Extract the (x, y) coordinate from the center of the cell holding the provided text.  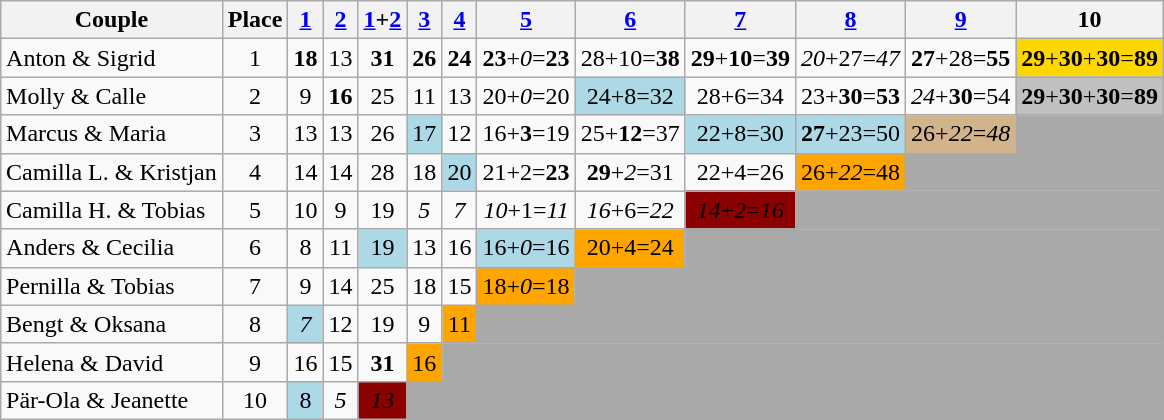
24+8=32 (630, 96)
20+27=47 (850, 58)
16+0=16 (526, 248)
27+23=50 (850, 134)
10+1=11 (526, 210)
24+30=54 (961, 96)
Pernilla & Tobias (112, 286)
Camilla L. & Kristjan (112, 172)
28+6=34 (740, 96)
29+2=31 (630, 172)
21+2=23 (526, 172)
1+2 (382, 20)
18+0=18 (526, 286)
23+30=53 (850, 96)
Anders & Cecilia (112, 248)
20 (460, 172)
29+10=39 (740, 58)
28+10=38 (630, 58)
Anton & Sigrid (112, 58)
Pär-Ola & Jeanette (112, 400)
Marcus & Maria (112, 134)
20+4=24 (630, 248)
Place (255, 20)
Helena & David (112, 362)
28 (382, 172)
25+12=37 (630, 134)
20+0=20 (526, 96)
23+0=23 (526, 58)
14+2=16 (740, 210)
Camilla H. & Tobias (112, 210)
16+6=22 (630, 210)
22+4=26 (740, 172)
22+8=30 (740, 134)
Molly & Calle (112, 96)
17 (424, 134)
Couple (112, 20)
27+28=55 (961, 58)
Bengt & Oksana (112, 324)
16+3=19 (526, 134)
24 (460, 58)
